Capture the cell that displays the provided text and extract its (X, Y) central coordinate. 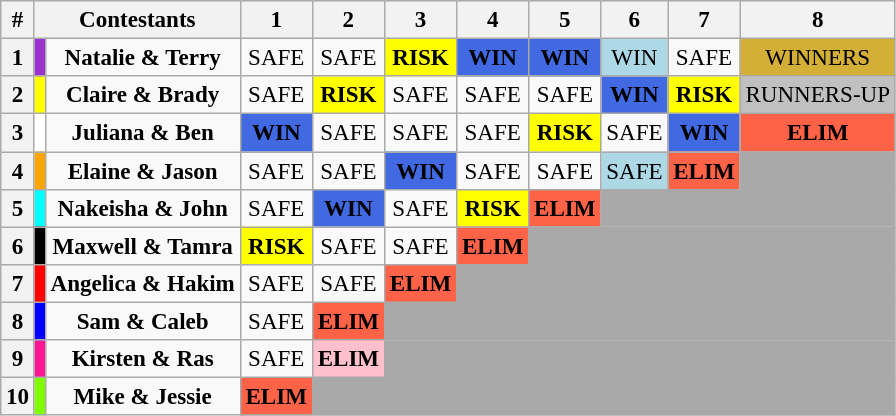
# (18, 20)
9 (18, 359)
Juliana & Ben (142, 133)
Claire & Brady (142, 95)
Contestants (137, 20)
10 (18, 397)
Maxwell & Tamra (142, 246)
RUNNERS-UP (818, 95)
WINNERS (818, 58)
Natalie & Terry (142, 58)
Kirsten & Ras (142, 359)
Elaine & Jason (142, 171)
Mike & Jessie (142, 397)
Nakeisha & John (142, 209)
Sam & Caleb (142, 322)
Angelica & Hakim (142, 284)
